For the text-containing cell, return its midpoint in [X, Y] coordinate format. 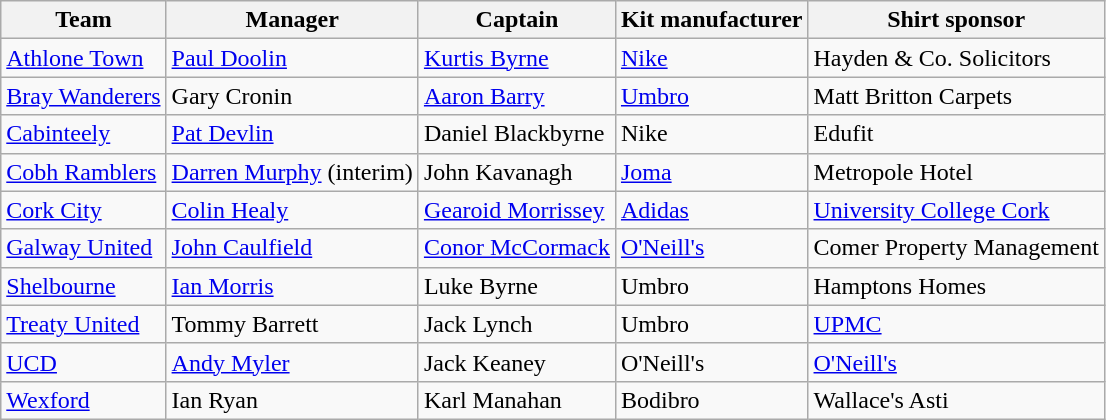
Hayden & Co. Solicitors [956, 58]
Conor McCormack [516, 248]
UCD [84, 362]
Colin Healy [292, 210]
Team [84, 20]
Shelbourne [84, 286]
Captain [516, 20]
Cobh Ramblers [84, 172]
UPMC [956, 324]
Ian Morris [292, 286]
Matt Britton Carpets [956, 96]
Galway United [84, 248]
Darren Murphy (interim) [292, 172]
John Caulfield [292, 248]
Aaron Barry [516, 96]
Pat Devlin [292, 134]
Shirt sponsor [956, 20]
Athlone Town [84, 58]
Jack Lynch [516, 324]
Bodibro [712, 400]
Jack Keaney [516, 362]
Kurtis Byrne [516, 58]
Cork City [84, 210]
Wexford [84, 400]
Wallace's Asti [956, 400]
Ian Ryan [292, 400]
Edufit [956, 134]
Karl Manahan [516, 400]
University College Cork [956, 210]
Bray Wanderers [84, 96]
Comer Property Management [956, 248]
Joma [712, 172]
Luke Byrne [516, 286]
Manager [292, 20]
Hamptons Homes [956, 286]
Tommy Barrett [292, 324]
Andy Myler [292, 362]
Paul Doolin [292, 58]
Daniel Blackbyrne [516, 134]
Cabinteely [84, 134]
Metropole Hotel [956, 172]
Gearoid Morrissey [516, 210]
Gary Cronin [292, 96]
Treaty United [84, 324]
John Kavanagh [516, 172]
Kit manufacturer [712, 20]
Adidas [712, 210]
